Detect which cell encompasses the target text, then output its [x, y] center coordinate. 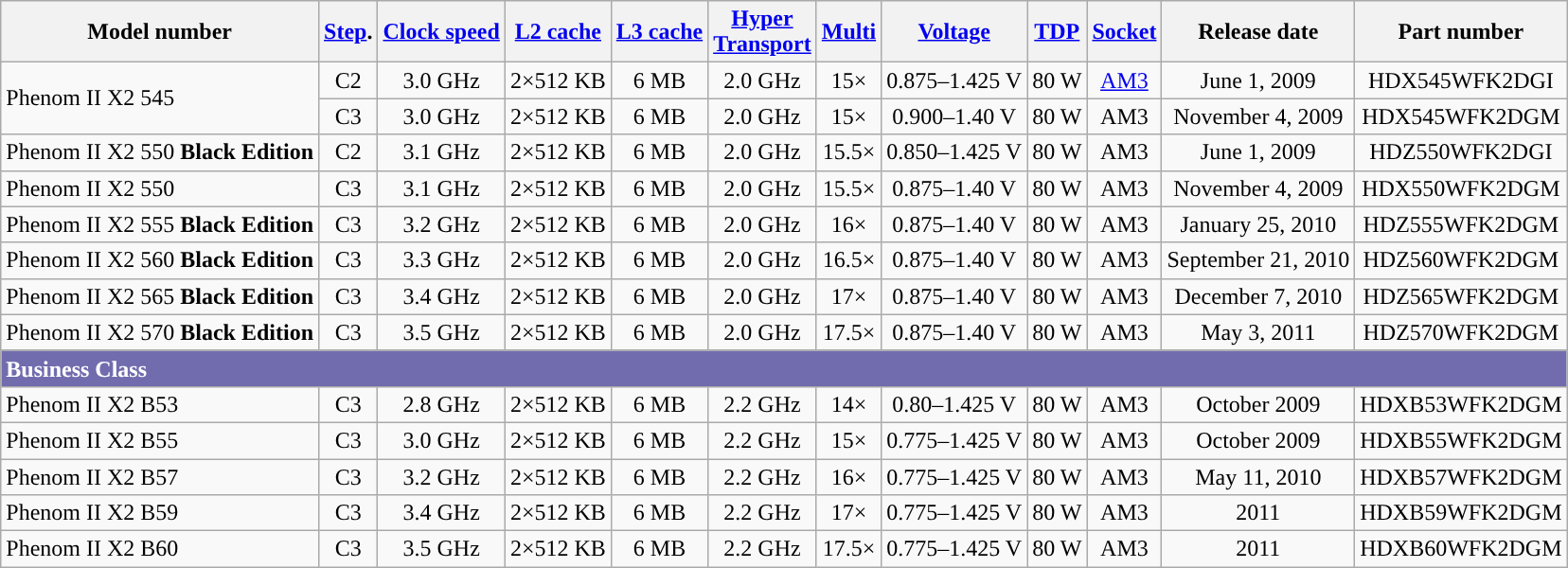
December 7, 2010 [1258, 296]
Socket [1125, 32]
0.875–1.425 V [954, 80]
Phenom II X2 B59 [160, 513]
Phenom II X2 545 [160, 98]
Phenom II X2 550 Black Edition [160, 152]
16.5× [848, 260]
Phenom II X2 560 Black Edition [160, 260]
May 3, 2011 [1258, 332]
HDXB55WFK2DGM [1461, 440]
September 21, 2010 [1258, 260]
Business Class [784, 368]
0.900–1.40 V [954, 116]
January 25, 2010 [1258, 224]
Multi [848, 32]
Voltage [954, 32]
Phenom II X2 B57 [160, 476]
HyperTransport [763, 32]
2.8 GHz [441, 404]
Phenom II X2 570 Black Edition [160, 332]
Clock speed [441, 32]
HDZ550WFK2DGI [1461, 152]
Phenom II X2 550 [160, 188]
14× [848, 404]
HDZ555WFK2DGM [1461, 224]
Phenom II X2 B53 [160, 404]
Phenom II X2 565 Black Edition [160, 296]
HDZ570WFK2DGM [1461, 332]
HDXB60WFK2DGM [1461, 549]
0.80–1.425 V [954, 404]
HDXB59WFK2DGM [1461, 513]
0.850–1.425 V [954, 152]
Phenom II X2 B60 [160, 549]
Phenom II X2 555 Black Edition [160, 224]
Release date [1258, 32]
Part number [1461, 32]
HDXB53WFK2DGM [1461, 404]
HDX545WFK2DGM [1461, 116]
HDZ560WFK2DGM [1461, 260]
Model number [160, 32]
L2 cache [558, 32]
HDX545WFK2DGI [1461, 80]
HDZ565WFK2DGM [1461, 296]
May 11, 2010 [1258, 476]
Step. [348, 32]
Phenom II X2 B55 [160, 440]
TDP [1057, 32]
3.3 GHz [441, 260]
HDXB57WFK2DGM [1461, 476]
L3 cache [659, 32]
HDX550WFK2DGM [1461, 188]
